From the cell containing the given text, extract its center point as (x, y) coordinate. 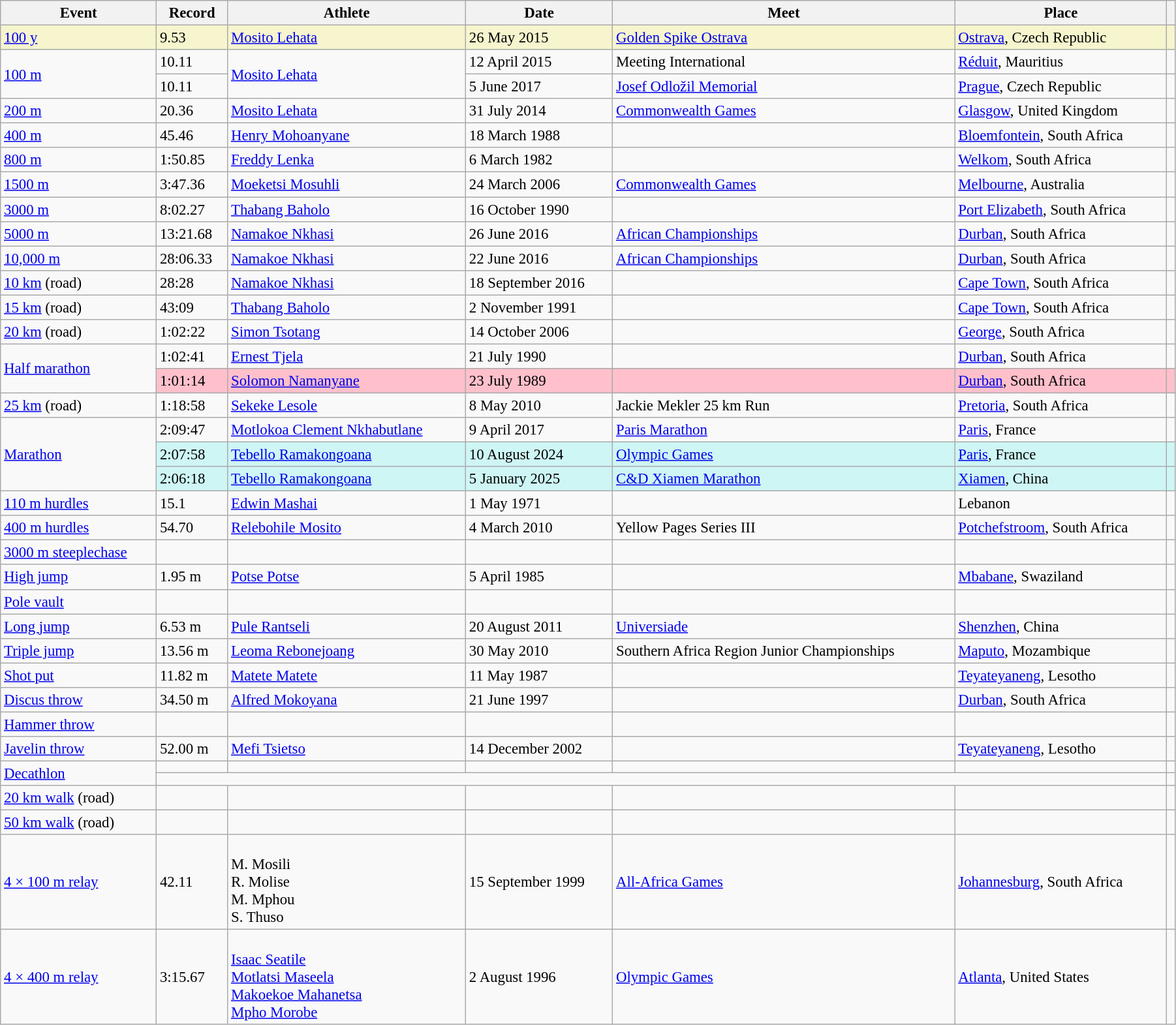
23 July 1989 (539, 381)
13:21.68 (192, 234)
28:28 (192, 283)
Yellow Pages Series III (784, 528)
1:50.85 (192, 160)
Réduit, Mauritius (1061, 62)
Alfred Mokoyana (347, 700)
All-Africa Games (784, 882)
20 km walk (road) (78, 798)
Discus throw (78, 700)
26 May 2015 (539, 38)
Meeting International (784, 62)
200 m (78, 111)
45.46 (192, 136)
Potchefstroom, South Africa (1061, 528)
43:09 (192, 307)
Prague, Czech Republic (1061, 87)
110 m hurdles (78, 504)
6.53 m (192, 626)
2:07:58 (192, 455)
Johannesburg, South Africa (1061, 882)
Mbabane, Swaziland (1061, 577)
4 × 400 m relay (78, 977)
10 km (road) (78, 283)
5 April 1985 (539, 577)
1:18:58 (192, 405)
10 August 2024 (539, 455)
400 m (78, 136)
Mefi Tsietso (347, 749)
Henry Mohoanyane (347, 136)
52.00 m (192, 749)
18 September 2016 (539, 283)
Matete Matete (347, 675)
Atlanta, United States (1061, 977)
12 April 2015 (539, 62)
Long jump (78, 626)
31 July 2014 (539, 111)
Ostrava, Czech Republic (1061, 38)
1500 m (78, 185)
Edwin Mashai (347, 504)
54.70 (192, 528)
Xiamen, China (1061, 479)
1 May 1971 (539, 504)
34.50 m (192, 700)
15.1 (192, 504)
4 March 2010 (539, 528)
20.36 (192, 111)
13.56 m (192, 650)
2 August 1996 (539, 977)
Golden Spike Ostrava (784, 38)
10,000 m (78, 258)
3:47.36 (192, 185)
100 m (78, 74)
Josef Odložil Memorial (784, 87)
20 August 2011 (539, 626)
11.82 m (192, 675)
Shenzhen, China (1061, 626)
Paris Marathon (784, 430)
400 m hurdles (78, 528)
Lebanon (1061, 504)
1.95 m (192, 577)
24 March 2006 (539, 185)
Decathlon (78, 773)
Maputo, Mozambique (1061, 650)
Record (192, 13)
26 June 2016 (539, 234)
Jackie Mekler 25 km Run (784, 405)
George, South Africa (1061, 332)
50 km walk (road) (78, 823)
Southern Africa Region Junior Championships (784, 650)
16 October 1990 (539, 209)
8 May 2010 (539, 405)
Bloemfontein, South Africa (1061, 136)
Moeketsi Mosuhli (347, 185)
Pule Rantseli (347, 626)
Relebohile Mosito (347, 528)
3:15.67 (192, 977)
Port Elizabeth, South Africa (1061, 209)
800 m (78, 160)
5 January 2025 (539, 479)
High jump (78, 577)
42.11 (192, 882)
Potse Potse (347, 577)
15 km (road) (78, 307)
Isaac SeatileMotlatsi MaseelaMakoekoe MahanetsaMpho Morobe (347, 977)
Freddy Lenka (347, 160)
11 May 1987 (539, 675)
25 km (road) (78, 405)
15 September 1999 (539, 882)
Ernest Tjela (347, 356)
M. MosiliR. MoliseM. MphouS. Thuso (347, 882)
Glasgow, United Kingdom (1061, 111)
1:01:14 (192, 381)
Half marathon (78, 368)
28:06.33 (192, 258)
21 June 1997 (539, 700)
Meet (784, 13)
100 y (78, 38)
Event (78, 13)
9 April 2017 (539, 430)
Solomon Namanyane (347, 381)
Universiade (784, 626)
30 May 2010 (539, 650)
Welkom, South Africa (1061, 160)
1:02:41 (192, 356)
2:06:18 (192, 479)
8:02.27 (192, 209)
5 June 2017 (539, 87)
Place (1061, 13)
Javelin throw (78, 749)
2 November 1991 (539, 307)
9.53 (192, 38)
5000 m (78, 234)
4 × 100 m relay (78, 882)
Marathon (78, 454)
Leoma Rebonejoang (347, 650)
Date (539, 13)
Melbourne, Australia (1061, 185)
C&D Xiamen Marathon (784, 479)
18 March 1988 (539, 136)
21 July 1990 (539, 356)
Pretoria, South Africa (1061, 405)
Motlokoa Clement Nkhabutlane (347, 430)
Simon Tsotang (347, 332)
Athlete (347, 13)
3000 m (78, 209)
20 km (road) (78, 332)
Sekeke Lesole (347, 405)
2:09:47 (192, 430)
Pole vault (78, 602)
22 June 2016 (539, 258)
Hammer throw (78, 724)
Triple jump (78, 650)
3000 m steeplechase (78, 553)
14 December 2002 (539, 749)
1:02:22 (192, 332)
Shot put (78, 675)
14 October 2006 (539, 332)
6 March 1982 (539, 160)
